Detect which cell encompasses the target text, then output its [x, y] center coordinate. 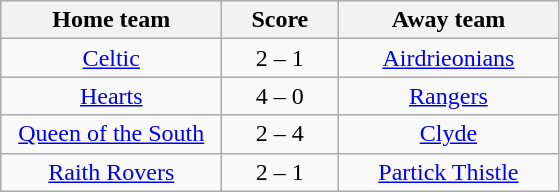
Hearts [112, 96]
Clyde [448, 134]
Raith Rovers [112, 172]
2 – 4 [280, 134]
Airdrieonians [448, 58]
Celtic [112, 58]
4 – 0 [280, 96]
Rangers [448, 96]
Queen of the South [112, 134]
Home team [112, 20]
Score [280, 20]
Away team [448, 20]
Partick Thistle [448, 172]
